Capture the cell that displays the provided text and extract its (x, y) central coordinate. 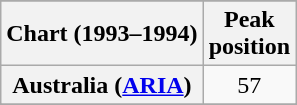
Australia (ARIA) (102, 85)
57 (249, 85)
Chart (1993–1994) (102, 34)
Peakposition (249, 34)
